Determine the (X, Y) coordinate at the center of the cell enclosing the given text.  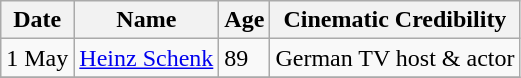
89 (244, 58)
Heinz Schenk (146, 58)
German TV host & actor (395, 58)
Cinematic Credibility (395, 20)
Date (38, 20)
Age (244, 20)
1 May (38, 58)
Name (146, 20)
